Pinpoint the cell where the given text exists, returning its [X, Y] midpoint coordinate. 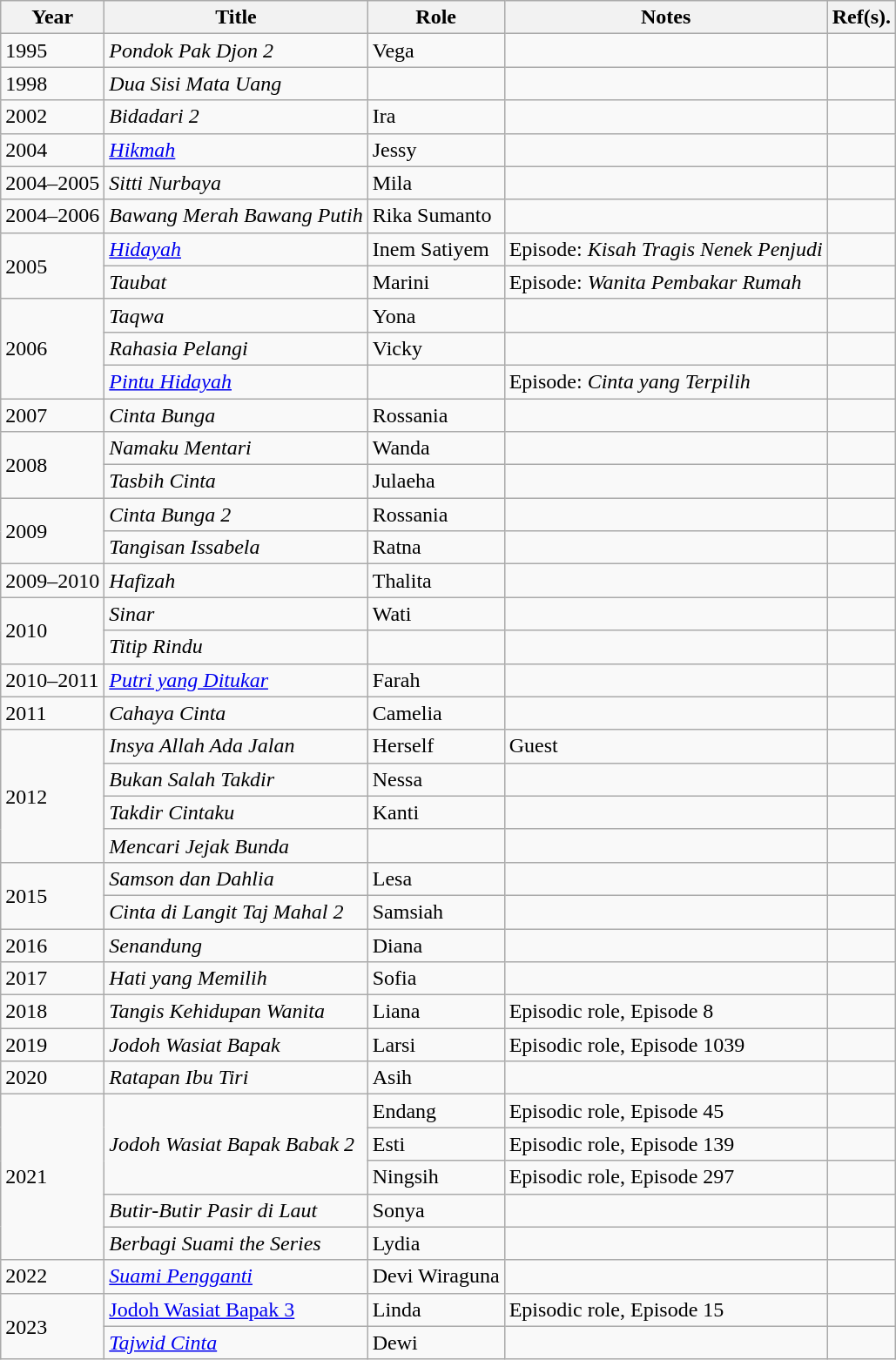
2023 [52, 1326]
Sonya [435, 1210]
2009–2010 [52, 581]
Cinta di Langit Taj Mahal 2 [236, 912]
Titip Rindu [236, 647]
2009 [52, 531]
Namaku Mentari [236, 448]
Title [236, 17]
Herself [435, 746]
Esti [435, 1144]
Wanda [435, 448]
Mila [435, 183]
2012 [52, 796]
Hikmah [236, 150]
Sinar [236, 614]
Ref(s). [861, 17]
Jodoh Wasiat Bapak 3 [236, 1310]
Wati [435, 614]
Cinta Bunga 2 [236, 515]
Episodic role, Episode 15 [665, 1310]
Mencari Jejak Bunda [236, 845]
2011 [52, 713]
Cinta Bunga [236, 415]
Rahasia Pelangi [236, 348]
Bawang Merah Bawang Putih [236, 216]
Tasbih Cinta [236, 481]
2002 [52, 117]
Episodic role, Episode 8 [665, 1012]
Farah [435, 680]
Role [435, 17]
Dewi [435, 1343]
Episodic role, Episode 1039 [665, 1045]
2007 [52, 415]
1995 [52, 50]
Jodoh Wasiat Bapak [236, 1045]
2008 [52, 465]
Bukan Salah Takdir [236, 779]
Putri yang Ditukar [236, 680]
Berbagi Suami the Series [236, 1243]
1998 [52, 84]
Episodic role, Episode 45 [665, 1111]
Diana [435, 945]
Butir-Butir Pasir di Laut [236, 1210]
2017 [52, 979]
2019 [52, 1045]
Cahaya Cinta [236, 713]
Taqwa [236, 315]
2021 [52, 1177]
2010 [52, 630]
Notes [665, 17]
Pintu Hidayah [236, 381]
Dua Sisi Mata Uang [236, 84]
Nessa [435, 779]
Episode: Cinta yang Terpilih [665, 381]
Vicky [435, 348]
Suami Pengganti [236, 1276]
Kanti [435, 812]
Sofia [435, 979]
Ningsih [435, 1177]
Hati yang Memilih [236, 979]
Camelia [435, 713]
Yona [435, 315]
2020 [52, 1078]
Year [52, 17]
Tangisan Issabela [236, 548]
2005 [52, 266]
Ratapan Ibu Tiri [236, 1078]
Hafizah [236, 581]
2016 [52, 945]
Rika Sumanto [435, 216]
2004 [52, 150]
Vega [435, 50]
Larsi [435, 1045]
Tajwid Cinta [236, 1343]
Inem Satiyem [435, 249]
Ira [435, 117]
Marini [435, 282]
Episodic role, Episode 139 [665, 1144]
2004–2005 [52, 183]
Insya Allah Ada Jalan [236, 746]
Episode: Kisah Tragis Nenek Penjudi [665, 249]
Ratna [435, 548]
Samson dan Dahlia [236, 879]
Endang [435, 1111]
Bidadari 2 [236, 117]
Devi Wiraguna [435, 1276]
2015 [52, 895]
Lydia [435, 1243]
Julaeha [435, 481]
Episode: Wanita Pembakar Rumah [665, 282]
Thalita [435, 581]
Sitti Nurbaya [236, 183]
Taubat [236, 282]
Tangis Kehidupan Wanita [236, 1012]
Liana [435, 1012]
Jodoh Wasiat Bapak Babak 2 [236, 1144]
Senandung [236, 945]
Episodic role, Episode 297 [665, 1177]
2018 [52, 1012]
Takdir Cintaku [236, 812]
Jessy [435, 150]
2022 [52, 1276]
Guest [665, 746]
2006 [52, 348]
Linda [435, 1310]
Asih [435, 1078]
2010–2011 [52, 680]
Lesa [435, 879]
2004–2006 [52, 216]
Samsiah [435, 912]
Pondok Pak Djon 2 [236, 50]
Hidayah [236, 249]
